Scan for the cell matching the given text and deliver its [X, Y] coordinate at center. 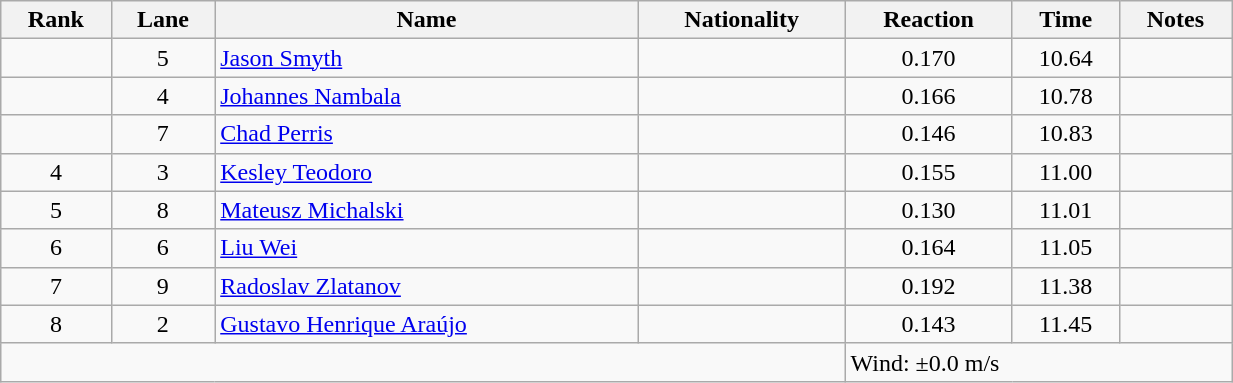
11.05 [1066, 248]
Notes [1175, 20]
Reaction [928, 20]
0.146 [928, 134]
Gustavo Henrique Araújo [427, 324]
2 [163, 324]
Rank [56, 20]
Jason Smyth [427, 58]
Nationality [742, 20]
0.192 [928, 286]
10.64 [1066, 58]
Chad Perris [427, 134]
Lane [163, 20]
Johannes Nambala [427, 96]
Kesley Teodoro [427, 172]
11.45 [1066, 324]
0.166 [928, 96]
11.00 [1066, 172]
0.143 [928, 324]
9 [163, 286]
Name [427, 20]
Mateusz Michalski [427, 210]
11.01 [1066, 210]
0.155 [928, 172]
Radoslav Zlatanov [427, 286]
0.170 [928, 58]
0.164 [928, 248]
0.130 [928, 210]
Liu Wei [427, 248]
10.78 [1066, 96]
Time [1066, 20]
3 [163, 172]
11.38 [1066, 286]
Wind: ±0.0 m/s [1038, 362]
10.83 [1066, 134]
